Locate the cell with the specified text and output its (x, y) center coordinate. 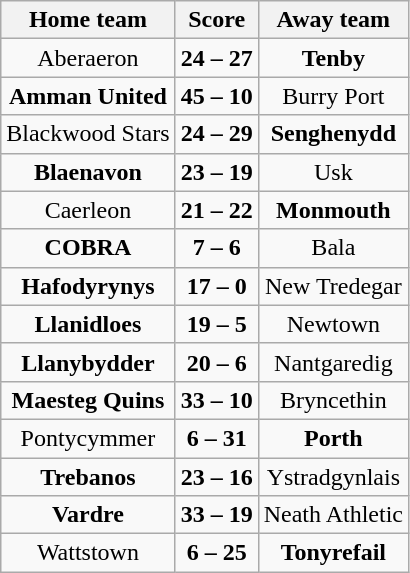
Porth (333, 438)
Usk (333, 172)
Wattstown (88, 553)
Score (216, 20)
Tenby (333, 58)
Trebanos (88, 477)
Aberaeron (88, 58)
19 – 5 (216, 324)
Home team (88, 20)
Hafodyrynys (88, 286)
Blackwood Stars (88, 134)
Neath Athletic (333, 515)
Away team (333, 20)
23 – 19 (216, 172)
7 – 6 (216, 248)
Bryncethin (333, 400)
45 – 10 (216, 96)
Monmouth (333, 210)
6 – 25 (216, 553)
Pontycymmer (88, 438)
Tonyrefail (333, 553)
Bala (333, 248)
Newtown (333, 324)
20 – 6 (216, 362)
21 – 22 (216, 210)
COBRA (88, 248)
Burry Port (333, 96)
23 – 16 (216, 477)
17 – 0 (216, 286)
Nantgaredig (333, 362)
24 – 29 (216, 134)
33 – 19 (216, 515)
Vardre (88, 515)
Caerleon (88, 210)
Senghenydd (333, 134)
33 – 10 (216, 400)
Amman United (88, 96)
Llanidloes (88, 324)
Llanybydder (88, 362)
New Tredegar (333, 286)
Blaenavon (88, 172)
Maesteg Quins (88, 400)
24 – 27 (216, 58)
Ystradgynlais (333, 477)
6 – 31 (216, 438)
